Scan for the cell matching the given text and deliver its (x, y) coordinate at center. 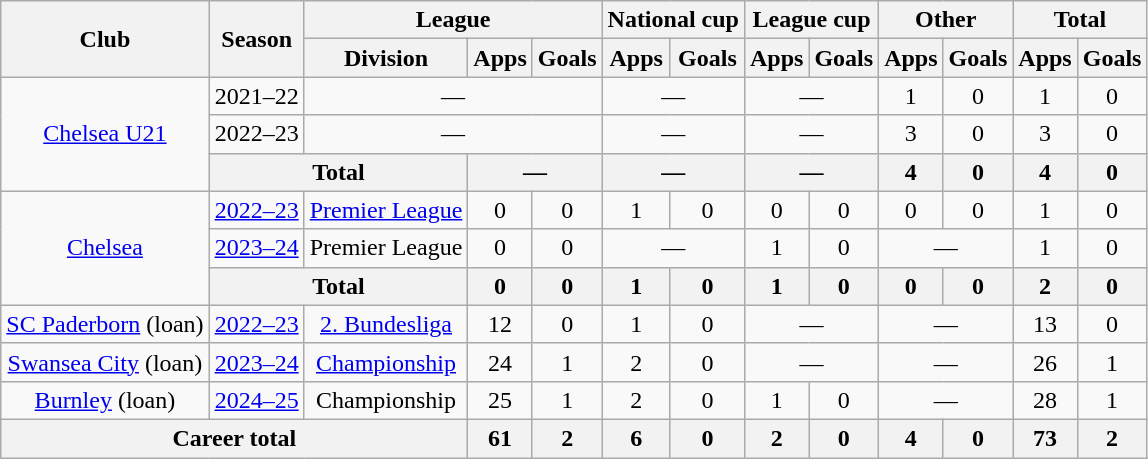
SC Paderborn (loan) (105, 324)
Career total (234, 438)
2. Bundesliga (386, 324)
2024–25 (256, 400)
26 (1045, 362)
National cup (673, 20)
Division (386, 58)
28 (1045, 400)
24 (500, 362)
61 (500, 438)
League (453, 20)
League cup (811, 20)
13 (1045, 324)
Chelsea (105, 248)
25 (500, 400)
Season (256, 39)
6 (636, 438)
12 (500, 324)
Swansea City (loan) (105, 362)
2021–22 (256, 96)
Club (105, 39)
73 (1045, 438)
Other (946, 20)
Chelsea U21 (105, 134)
Burnley (loan) (105, 400)
